Provide the [X, Y] coordinate of the cell's center where the given text is located.  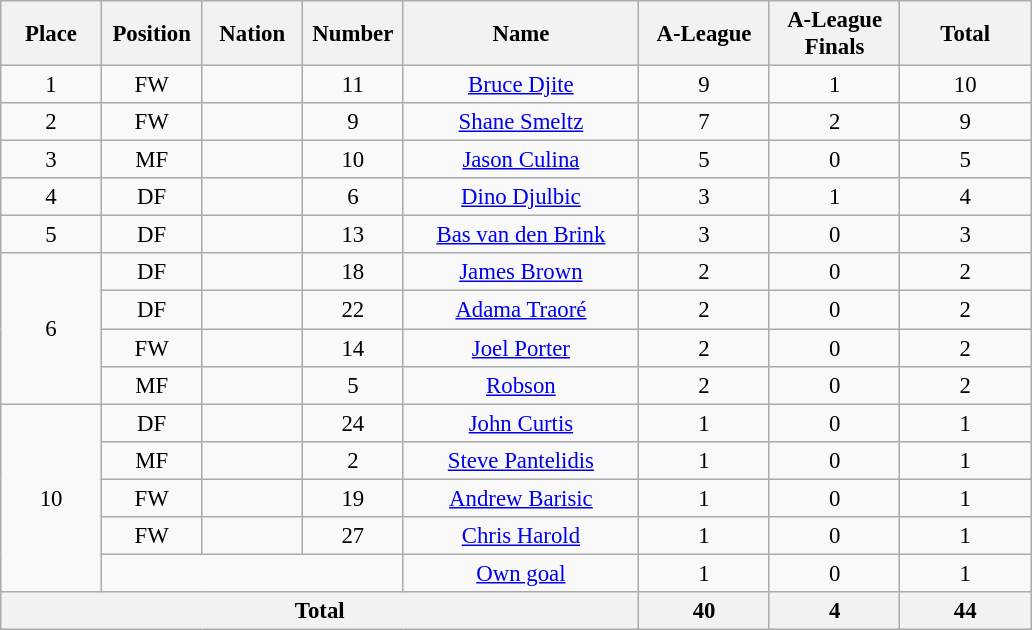
Steve Pantelidis [521, 460]
Position [152, 34]
Nation [252, 34]
24 [354, 423]
Place [52, 34]
13 [354, 235]
18 [354, 273]
22 [354, 310]
Chris Harold [521, 536]
40 [704, 611]
James Brown [521, 273]
Number [354, 34]
Own goal [521, 573]
Jason Culina [521, 160]
Dino Djulbic [521, 197]
27 [354, 536]
14 [354, 348]
Bas van den Brink [521, 235]
Robson [521, 385]
Bruce Djite [521, 85]
Adama Traoré [521, 310]
John Curtis [521, 423]
Andrew Barisic [521, 498]
19 [354, 498]
44 [966, 611]
Joel Porter [521, 348]
11 [354, 85]
A-League Finals [834, 34]
Name [521, 34]
Shane Smeltz [521, 122]
A-League [704, 34]
7 [704, 122]
